Search for the cell housing the specified text and yield its [x, y] center coordinate. 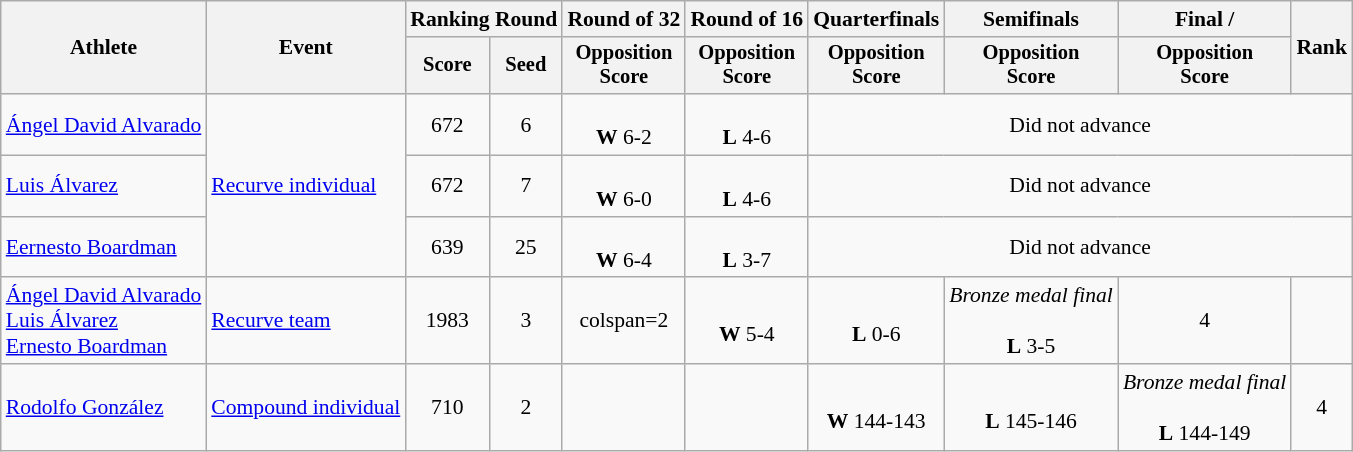
W 144-143 [876, 408]
Quarterfinals [876, 19]
Round of 32 [624, 19]
25 [526, 248]
Bronze medal finalL 3-5 [1031, 322]
Rodolfo González [104, 408]
W 6-2 [624, 124]
1983 [447, 322]
710 [447, 408]
Eernesto Boardman [104, 248]
Recurve individual [306, 186]
Rank [1322, 48]
639 [447, 248]
L 145-146 [1031, 408]
Score [447, 66]
Seed [526, 66]
Round of 16 [746, 19]
7 [526, 186]
Compound individual [306, 408]
Athlete [104, 48]
Ángel David AlvaradoLuis ÁlvarezErnesto Boardman [104, 322]
Recurve team [306, 322]
Ángel David Alvarado [104, 124]
L 0-6 [876, 322]
W 6-4 [624, 248]
Final / [1205, 19]
2 [526, 408]
W 6-0 [624, 186]
3 [526, 322]
W 5-4 [746, 322]
Event [306, 48]
Ranking Round [484, 19]
6 [526, 124]
colspan=2 [624, 322]
L 3-7 [746, 248]
Bronze medal finalL 144-149 [1205, 408]
Luis Álvarez [104, 186]
Semifinals [1031, 19]
